From the cell containing the given text, extract its center point as [X, Y] coordinate. 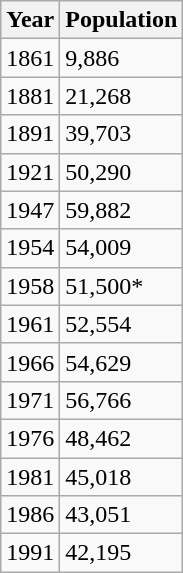
1947 [30, 210]
1961 [30, 324]
1976 [30, 438]
48,462 [122, 438]
42,195 [122, 553]
9,886 [122, 58]
1981 [30, 477]
56,766 [122, 400]
51,500* [122, 286]
1861 [30, 58]
39,703 [122, 134]
1971 [30, 400]
Year [30, 20]
59,882 [122, 210]
54,629 [122, 362]
1881 [30, 96]
1891 [30, 134]
1991 [30, 553]
1966 [30, 362]
54,009 [122, 248]
43,051 [122, 515]
1954 [30, 248]
1958 [30, 286]
52,554 [122, 324]
1986 [30, 515]
21,268 [122, 96]
Population [122, 20]
1921 [30, 172]
45,018 [122, 477]
50,290 [122, 172]
